Locate the cell with the specified text and output its (x, y) center coordinate. 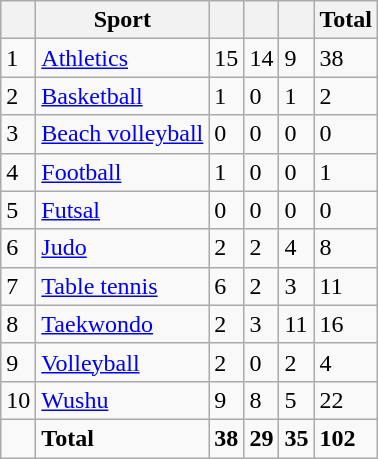
16 (346, 324)
Table tennis (122, 286)
Athletics (122, 58)
102 (346, 438)
Judo (122, 248)
Futsal (122, 210)
Sport (122, 20)
14 (262, 58)
29 (262, 438)
7 (18, 286)
Volleyball (122, 362)
Football (122, 172)
35 (296, 438)
22 (346, 400)
10 (18, 400)
15 (226, 58)
Wushu (122, 400)
Basketball (122, 96)
Beach volleyball (122, 134)
Taekwondo (122, 324)
